Identify which cell holds the provided text, then report its (x, y) central coordinate. 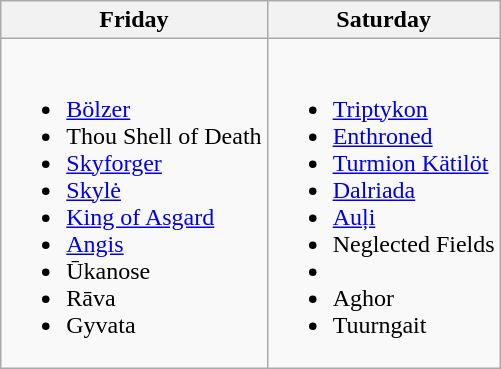
Bölzer Thou Shell of Death Skyforger Skylė King of Asgard Angis Ūkanose Rāva Gyvata (134, 204)
Friday (134, 20)
Saturday (384, 20)
Triptykon Enthroned Turmion Kätilöt Dalriada Auļi Neglected Fields Aghor Tuurngait (384, 204)
